Return [x, y] of the center of cell containing provided text 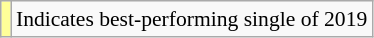
Indicates best-performing single of 2019 [192, 19]
